Determine the (X, Y) coordinate at the center of the cell enclosing the given text.  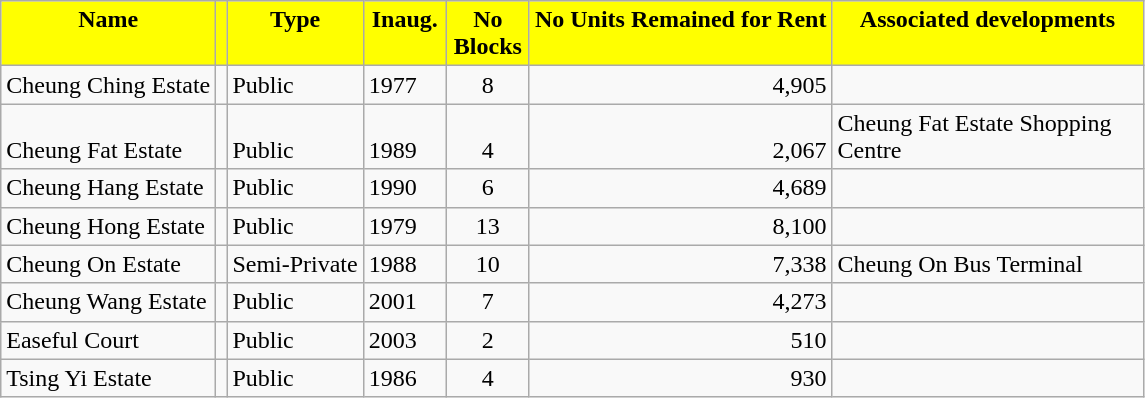
4,905 (680, 85)
Semi-Private (295, 264)
Cheung Fat Estate Shopping Centre (988, 136)
Cheung Hang Estate (108, 188)
1979 (404, 226)
Cheung On Bus Terminal (988, 264)
4,273 (680, 302)
13 (488, 226)
8,100 (680, 226)
Tsing Yi Estate (108, 378)
Cheung Wang Estate (108, 302)
1990 (404, 188)
Cheung Ching Estate (108, 85)
Easeful Court (108, 340)
510 (680, 340)
2001 (404, 302)
Associated developments (988, 34)
930 (680, 378)
4,689 (680, 188)
2003 (404, 340)
1986 (404, 378)
No Blocks (488, 34)
Cheung Fat Estate (108, 136)
2 (488, 340)
8 (488, 85)
7 (488, 302)
No Units Remained for Rent (680, 34)
Type (295, 34)
2,067 (680, 136)
1989 (404, 136)
6 (488, 188)
Name (108, 34)
7,338 (680, 264)
Inaug. (404, 34)
1977 (404, 85)
10 (488, 264)
Cheung On Estate (108, 264)
1988 (404, 264)
Cheung Hong Estate (108, 226)
